Pinpoint the cell where the given text exists, returning its (x, y) midpoint coordinate. 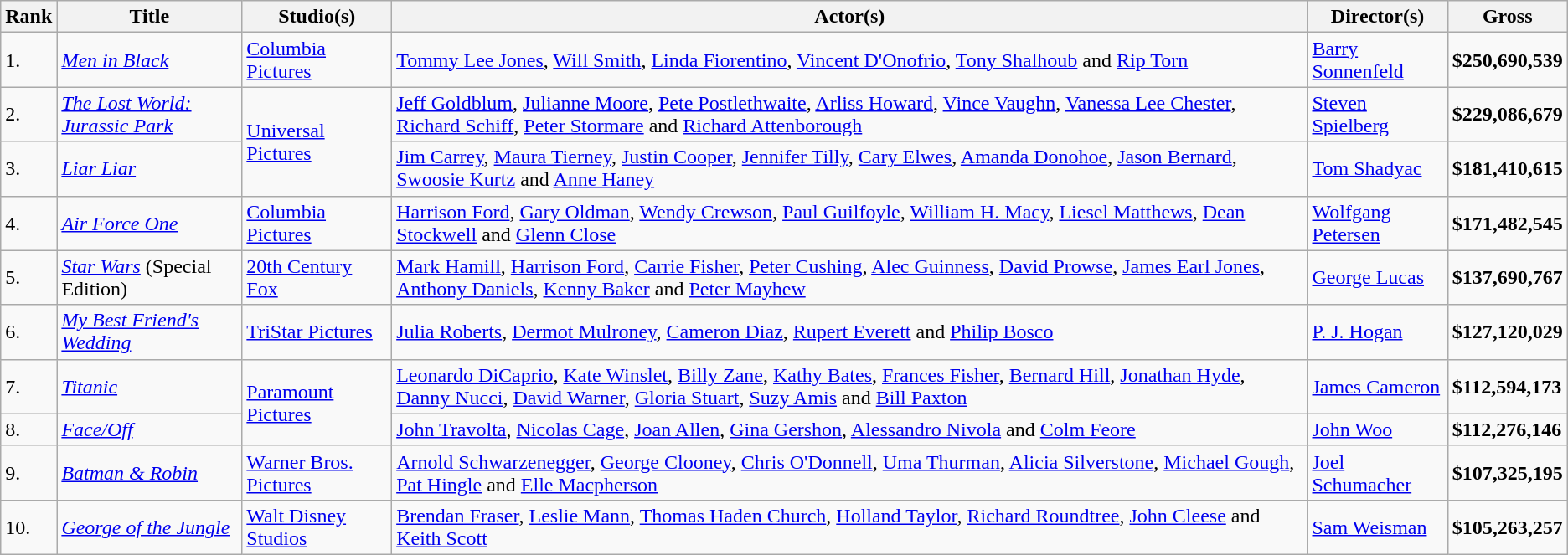
The Lost World: Jurassic Park (149, 114)
Men in Black (149, 60)
Brendan Fraser, Leslie Mann, Thomas Haden Church, Holland Taylor, Richard Roundtree, John Cleese and Keith Scott (849, 527)
Julia Roberts, Dermot Mulroney, Cameron Diaz, Rupert Everett and Philip Bosco (849, 331)
Actor(s) (849, 17)
Universal Pictures (317, 141)
6. (28, 331)
5. (28, 278)
Star Wars (Special Edition) (149, 278)
Director(s) (1377, 17)
$229,086,679 (1508, 114)
$112,594,173 (1508, 387)
20th Century Fox (317, 278)
7. (28, 387)
Tommy Lee Jones, Will Smith, Linda Fiorentino, Vincent D'Onofrio, Tony Shalhoub and Rip Torn (849, 60)
$171,482,545 (1508, 223)
Wolfgang Petersen (1377, 223)
Paramount Pictures (317, 402)
$105,263,257 (1508, 527)
8. (28, 429)
Gross (1508, 17)
Title (149, 17)
$137,690,767 (1508, 278)
My Best Friend's Wedding (149, 331)
$127,120,029 (1508, 331)
Tom Shadyac (1377, 169)
2. (28, 114)
1. (28, 60)
P. J. Hogan (1377, 331)
James Cameron (1377, 387)
Barry Sonnenfeld (1377, 60)
John Travolta, Nicolas Cage, Joan Allen, Gina Gershon, Alessandro Nivola and Colm Feore (849, 429)
4. (28, 223)
Rank (28, 17)
Liar Liar (149, 169)
Face/Off (149, 429)
Harrison Ford, Gary Oldman, Wendy Crewson, Paul Guilfoyle, William H. Macy, Liesel Matthews, Dean Stockwell and Glenn Close (849, 223)
Arnold Schwarzenegger, George Clooney, Chris O'Donnell, Uma Thurman, Alicia Silverstone, Michael Gough, Pat Hingle and Elle Macpherson (849, 472)
George Lucas (1377, 278)
$112,276,146 (1508, 429)
$181,410,615 (1508, 169)
Sam Weisman (1377, 527)
3. (28, 169)
9. (28, 472)
Steven Spielberg (1377, 114)
$107,325,195 (1508, 472)
Walt Disney Studios (317, 527)
Joel Schumacher (1377, 472)
Titanic (149, 387)
John Woo (1377, 429)
Studio(s) (317, 17)
Warner Bros. Pictures (317, 472)
Batman & Robin (149, 472)
George of the Jungle (149, 527)
TriStar Pictures (317, 331)
Air Force One (149, 223)
Jim Carrey, Maura Tierney, Justin Cooper, Jennifer Tilly, Cary Elwes, Amanda Donohoe, Jason Bernard, Swoosie Kurtz and Anne Haney (849, 169)
10. (28, 527)
$250,690,539 (1508, 60)
